Pinpoint the cell where the given text exists, returning its (x, y) midpoint coordinate. 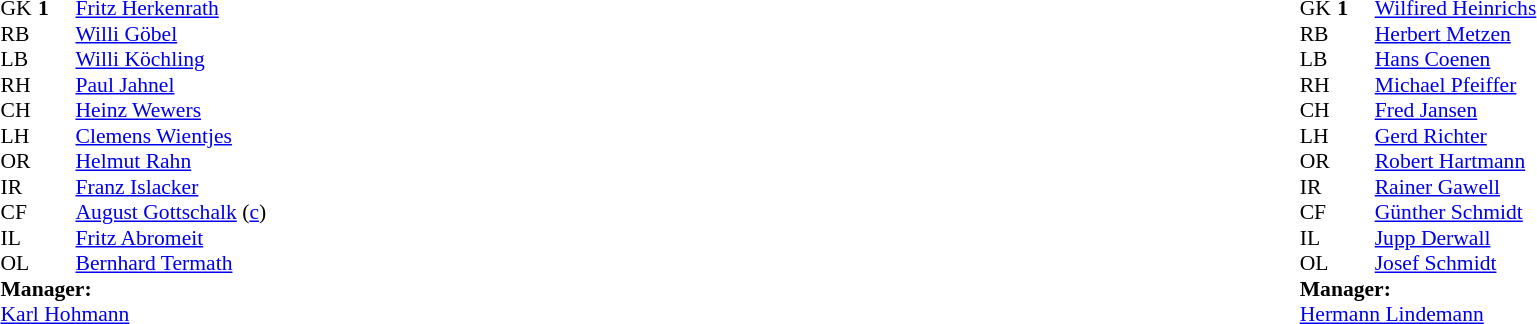
August Gottschalk (c) (172, 213)
Gerd Richter (1456, 136)
Clemens Wientjes (172, 136)
Franz Islacker (172, 187)
Bernhard Termath (172, 263)
Rainer Gawell (1456, 187)
Herbert Metzen (1456, 34)
Jupp Derwall (1456, 238)
Willi Köchling (172, 59)
Fritz Abromeit (172, 238)
Heinz Wewers (172, 111)
Hans Coenen (1456, 59)
Willi Göbel (172, 34)
Michael Pfeiffer (1456, 85)
Paul Jahnel (172, 85)
Helmut Rahn (172, 161)
Fred Jansen (1456, 111)
Robert Hartmann (1456, 161)
Josef Schmidt (1456, 263)
Günther Schmidt (1456, 213)
